From the cell containing the given text, extract its center point as [X, Y] coordinate. 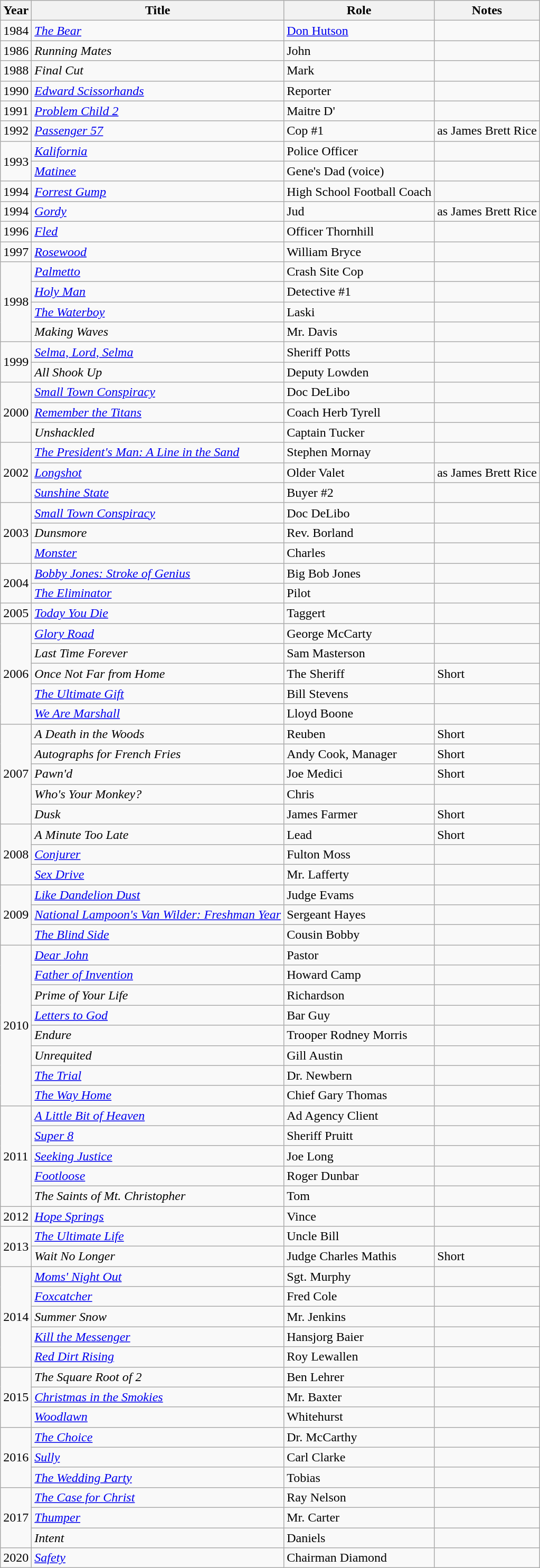
Intent [158, 1538]
Rev. Borland [359, 533]
1990 [16, 91]
Whitehurst [359, 1417]
Final Cut [158, 71]
Charles [359, 553]
Captain Tucker [359, 432]
Richardson [359, 995]
Forrest Gump [158, 191]
Making Waves [158, 332]
Hansjorg Baier [359, 1337]
Foxcatcher [158, 1297]
2020 [16, 1558]
Edward Scissorhands [158, 91]
Woodlawn [158, 1417]
2004 [16, 583]
High School Football Coach [359, 191]
Problem Child 2 [158, 111]
1986 [16, 51]
The Waterboy [158, 312]
Kalifornia [158, 151]
Today You Die [158, 613]
Uncle Bill [359, 1236]
Matinee [158, 171]
Chairman Diamond [359, 1558]
Longshot [158, 473]
The Eliminator [158, 593]
Maitre D' [359, 111]
1998 [16, 302]
Chris [359, 794]
All Shook Up [158, 372]
Laski [359, 312]
Howard Camp [359, 975]
1991 [16, 111]
2014 [16, 1317]
1999 [16, 362]
Gordy [158, 211]
Lloyd Boone [359, 714]
Mr. Baxter [359, 1397]
Officer Thornhill [359, 231]
Taggert [359, 613]
1984 [16, 31]
2016 [16, 1457]
Lead [359, 834]
Cop #1 [359, 131]
Gill Austin [359, 1055]
Prime of Your Life [158, 995]
Kill the Messenger [158, 1337]
Tobias [359, 1477]
Fred Cole [359, 1297]
2006 [16, 674]
Super 8 [158, 1136]
Joe Long [359, 1156]
Chief Gary Thomas [359, 1095]
Last Time Forever [158, 654]
A Little Bit of Heaven [158, 1116]
Carl Clarke [359, 1457]
The Bear [158, 31]
Christmas in the Smokies [158, 1397]
Dusk [158, 814]
The Square Root of 2 [158, 1377]
The Trial [158, 1075]
Tom [359, 1196]
Reporter [359, 91]
Safety [158, 1558]
2003 [16, 533]
Cousin Bobby [359, 935]
Fulton Moss [359, 854]
2011 [16, 1156]
Passenger 57 [158, 131]
We Are Marshall [158, 714]
Deputy Lowden [359, 372]
Sex Drive [158, 874]
Moms' Night Out [158, 1277]
The Saints of Mt. Christopher [158, 1196]
James Farmer [359, 814]
Mr. Carter [359, 1517]
2012 [16, 1216]
Bill Stevens [359, 694]
Unshackled [158, 432]
The Wedding Party [158, 1477]
2017 [16, 1517]
Dr. McCarthy [359, 1437]
Title [158, 11]
Hope Springs [158, 1216]
2009 [16, 915]
William Bryce [359, 252]
Endure [158, 1035]
Pastor [359, 955]
Bobby Jones: Stroke of Genius [158, 573]
2005 [16, 613]
Conjurer [158, 854]
Sunshine State [158, 493]
The Blind Side [158, 935]
Like Dandelion Dust [158, 895]
1988 [16, 71]
Summer Snow [158, 1317]
Palmetto [158, 272]
Reuben [359, 734]
Glory Road [158, 634]
Dunsmore [158, 533]
Daniels [359, 1538]
Mr. Lafferty [359, 874]
Selma, Lord, Selma [158, 352]
Red Dirt Rising [158, 1357]
The President's Man: A Line in the Sand [158, 452]
Mr. Jenkins [359, 1317]
Stephen Mornay [359, 452]
2000 [16, 412]
2002 [16, 473]
Judge Evams [359, 895]
Joe Medici [359, 774]
Sheriff Pruitt [359, 1136]
Seeking Justice [158, 1156]
1993 [16, 161]
Sully [158, 1457]
Notes [487, 11]
Gene's Dad (voice) [359, 171]
2013 [16, 1246]
Ray Nelson [359, 1497]
Thumper [158, 1517]
The Ultimate Gift [158, 694]
Sam Masterson [359, 654]
Big Bob Jones [359, 573]
The Way Home [158, 1095]
Bar Guy [359, 1015]
Running Mates [158, 51]
Dr. Newbern [359, 1075]
Unrequited [158, 1055]
Autographs for French Fries [158, 754]
Police Officer [359, 151]
Judge Charles Mathis [359, 1257]
Father of Invention [158, 975]
Trooper Rodney Morris [359, 1035]
Jud [359, 211]
1997 [16, 252]
Sergeant Hayes [359, 915]
Remember the Titans [158, 412]
Who's Your Monkey? [158, 794]
2007 [16, 774]
Year [16, 11]
Vince [359, 1216]
Ben Lehrer [359, 1377]
2008 [16, 854]
Holy Man [158, 292]
Older Valet [359, 473]
Mark [359, 71]
A Minute Too Late [158, 834]
Fled [158, 231]
Sheriff Potts [359, 352]
The Case for Christ [158, 1497]
Don Hutson [359, 31]
Roger Dunbar [359, 1176]
The Sheriff [359, 674]
Dear John [158, 955]
1992 [16, 131]
Footloose [158, 1176]
2015 [16, 1397]
The Choice [158, 1437]
George McCarty [359, 634]
Detective #1 [359, 292]
Andy Cook, Manager [359, 754]
Sgt. Murphy [359, 1277]
Pilot [359, 593]
Wait No Longer [158, 1257]
Ad Agency Client [359, 1116]
Monster [158, 553]
Buyer #2 [359, 493]
The Ultimate Life [158, 1236]
Once Not Far from Home [158, 674]
Coach Herb Tyrell [359, 412]
A Death in the Woods [158, 734]
1996 [16, 231]
Roy Lewallen [359, 1357]
Role [359, 11]
Rosewood [158, 252]
Crash Site Cop [359, 272]
Mr. Davis [359, 332]
John [359, 51]
Pawn'd [158, 774]
Letters to God [158, 1015]
National Lampoon's Van Wilder: Freshman Year [158, 915]
2010 [16, 1025]
